Capture the cell that displays the provided text and extract its [X, Y] central coordinate. 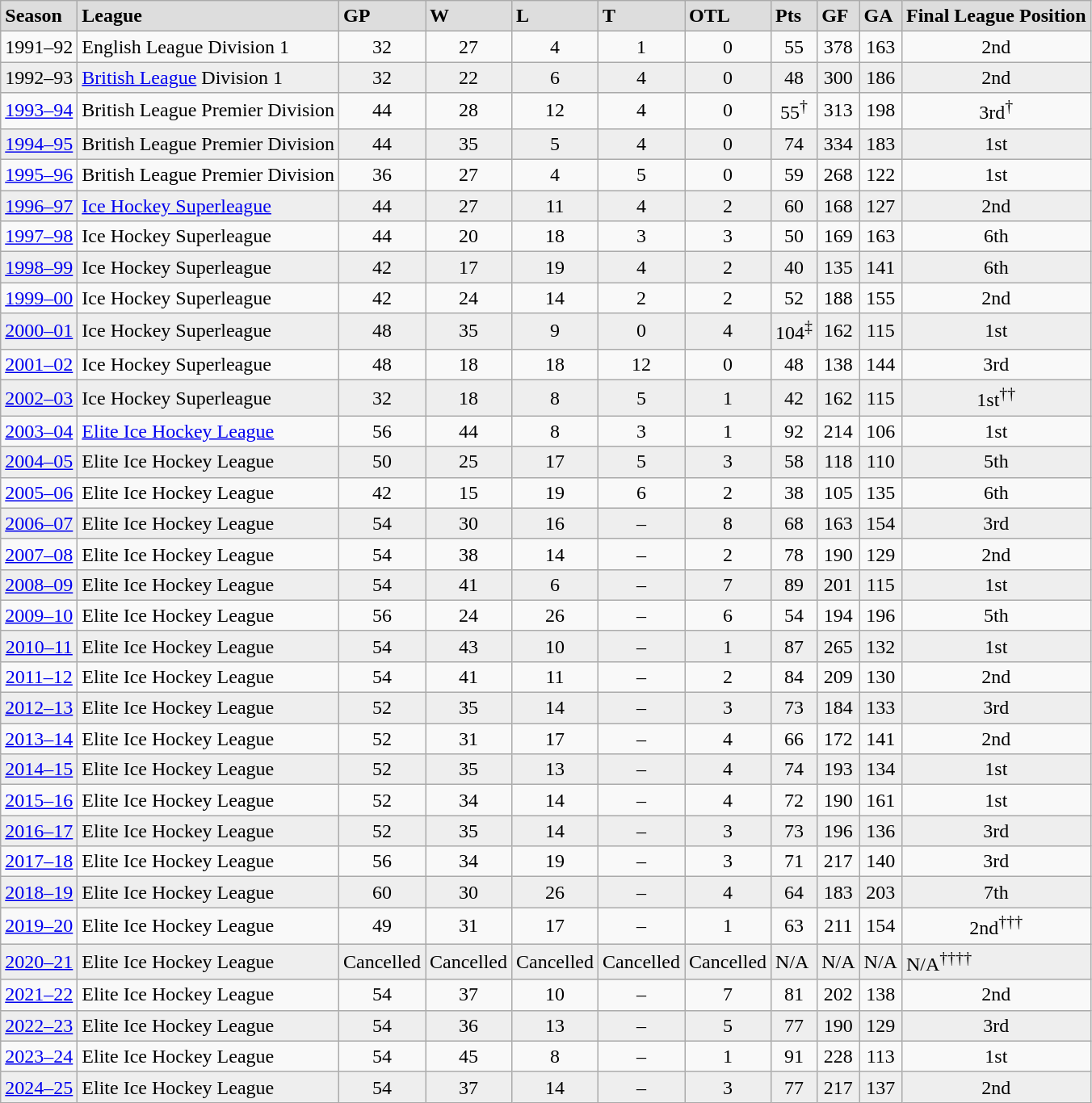
43 [468, 646]
203 [880, 892]
2010–11 [39, 646]
63 [795, 925]
2024–25 [39, 1087]
1999–00 [39, 298]
1997–98 [39, 237]
81 [795, 995]
2006–07 [39, 523]
2002–03 [39, 397]
55 [795, 47]
40 [795, 267]
209 [838, 677]
28 [468, 111]
OTL [729, 16]
1st†† [996, 397]
22 [468, 78]
GA [880, 16]
313 [838, 111]
201 [838, 585]
132 [880, 646]
GP [381, 16]
2022–23 [39, 1025]
134 [880, 770]
2000–01 [39, 331]
214 [838, 431]
1995–96 [39, 175]
2020–21 [39, 963]
105 [838, 493]
1993–94 [39, 111]
2007–08 [39, 554]
2005–06 [39, 493]
59 [795, 175]
9 [556, 331]
25 [468, 462]
2nd††† [996, 925]
55† [795, 111]
2018–19 [39, 892]
W [468, 16]
2023–24 [39, 1056]
91 [795, 1056]
130 [880, 677]
2021–22 [39, 995]
104‡ [795, 331]
2003–04 [39, 431]
300 [838, 78]
188 [838, 298]
2019–20 [39, 925]
265 [838, 646]
168 [838, 206]
72 [795, 800]
78 [795, 554]
1994–95 [39, 144]
64 [795, 892]
161 [880, 800]
49 [381, 925]
2012–13 [39, 708]
334 [838, 144]
110 [880, 462]
113 [880, 1056]
155 [880, 298]
T [641, 16]
GF [838, 16]
89 [795, 585]
1992–93 [39, 78]
2015–16 [39, 800]
2017–18 [39, 862]
1998–99 [39, 267]
169 [838, 237]
118 [838, 462]
Final League Position [996, 16]
2014–15 [39, 770]
2009–10 [39, 615]
L [556, 16]
2004–05 [39, 462]
15 [468, 493]
137 [880, 1087]
140 [880, 862]
66 [795, 739]
92 [795, 431]
Season [39, 16]
84 [795, 677]
68 [795, 523]
144 [880, 364]
N/A†††† [996, 963]
211 [838, 925]
2008–09 [39, 585]
184 [838, 708]
English League Division 1 [208, 47]
122 [880, 175]
127 [880, 206]
3rd† [996, 111]
136 [880, 831]
16 [556, 523]
172 [838, 739]
1996–97 [39, 206]
202 [838, 995]
228 [838, 1056]
106 [880, 431]
20 [468, 237]
193 [838, 770]
7th [996, 892]
268 [838, 175]
133 [880, 708]
45 [468, 1056]
2013–14 [39, 739]
2011–12 [39, 677]
378 [838, 47]
87 [795, 646]
League [208, 16]
1991–92 [39, 47]
198 [880, 111]
Pts [795, 16]
2001–02 [39, 364]
186 [880, 78]
2016–17 [39, 831]
71 [795, 862]
British League Division 1 [208, 78]
194 [838, 615]
58 [795, 462]
